Locate the cell with the specified text and output its (x, y) center coordinate. 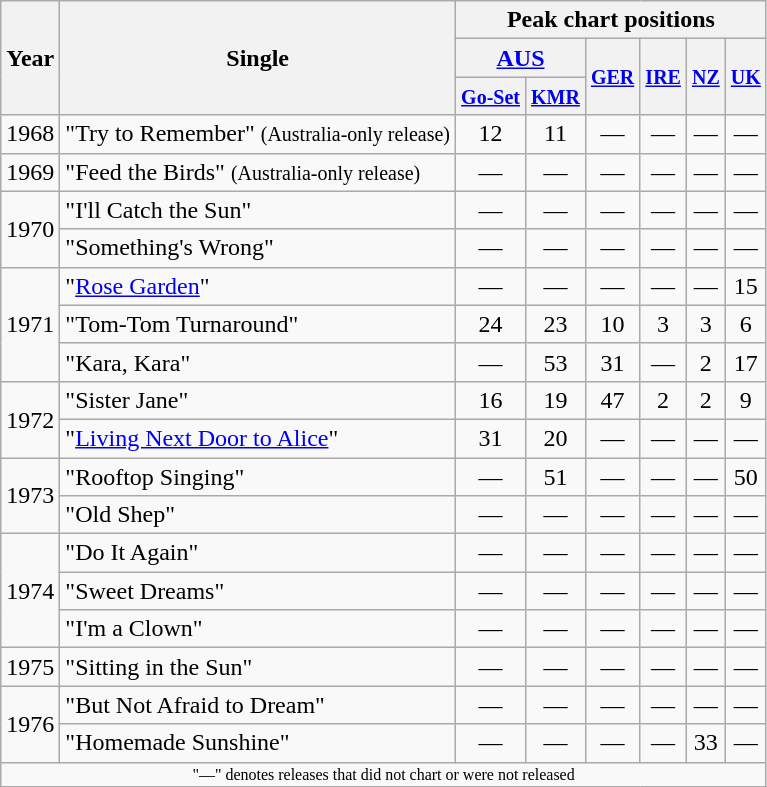
10 (612, 324)
1971 (30, 324)
"Living Next Door to Alice" (258, 438)
"Homemade Sunshine" (258, 743)
AUS (521, 58)
51 (555, 477)
"Sweet Dreams" (258, 591)
1969 (30, 172)
NZ (706, 77)
47 (612, 400)
"Rose Garden" (258, 286)
KMR (555, 96)
1970 (30, 229)
1975 (30, 667)
"Sister Jane" (258, 400)
"Something's Wrong" (258, 248)
"Feed the Birds" (Australia-only release) (258, 172)
1972 (30, 419)
17 (746, 362)
UK (746, 77)
1968 (30, 134)
"Old Shep" (258, 515)
"I'm a Clown" (258, 629)
50 (746, 477)
IRE (664, 77)
53 (555, 362)
9 (746, 400)
23 (555, 324)
"Kara, Kara" (258, 362)
"I'll Catch the Sun" (258, 210)
15 (746, 286)
11 (555, 134)
"But Not Afraid to Dream" (258, 705)
6 (746, 324)
"Rooftop Singing" (258, 477)
1974 (30, 591)
"Do It Again" (258, 553)
Single (258, 58)
20 (555, 438)
1973 (30, 496)
"—" denotes releases that did not chart or were not released (384, 774)
"Tom-Tom Turnaround" (258, 324)
33 (706, 743)
1976 (30, 724)
Year (30, 58)
Peak chart positions (612, 20)
19 (555, 400)
GER (612, 77)
"Sitting in the Sun" (258, 667)
"Try to Remember" (Australia-only release) (258, 134)
24 (491, 324)
12 (491, 134)
Go-Set (491, 96)
16 (491, 400)
